Output the [x, y] coordinate of the center of the cell containing the given text.  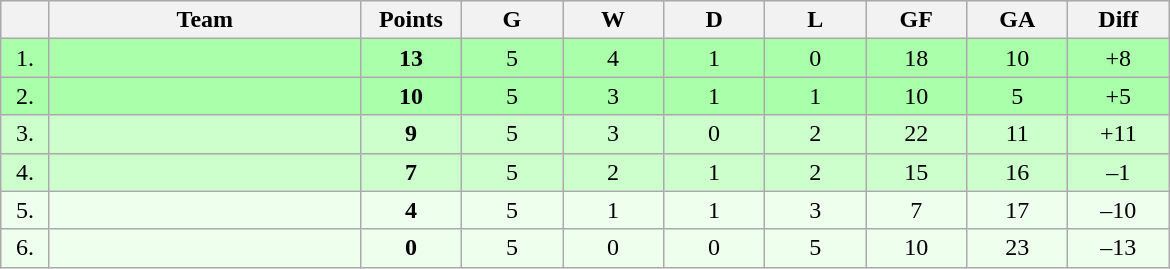
9 [410, 134]
13 [410, 58]
4. [26, 172]
16 [1018, 172]
18 [916, 58]
Points [410, 20]
G [512, 20]
+8 [1118, 58]
W [612, 20]
GF [916, 20]
17 [1018, 210]
6. [26, 248]
L [816, 20]
+5 [1118, 96]
15 [916, 172]
2. [26, 96]
–13 [1118, 248]
+11 [1118, 134]
1. [26, 58]
Diff [1118, 20]
22 [916, 134]
D [714, 20]
–10 [1118, 210]
23 [1018, 248]
–1 [1118, 172]
GA [1018, 20]
11 [1018, 134]
3. [26, 134]
Team [204, 20]
5. [26, 210]
